Return [x, y] of the center of cell containing provided text 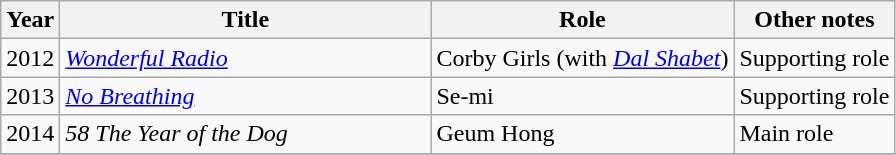
2013 [30, 96]
Main role [814, 134]
Geum Hong [582, 134]
Other notes [814, 20]
Role [582, 20]
Title [246, 20]
No Breathing [246, 96]
2014 [30, 134]
2012 [30, 58]
Se-mi [582, 96]
58 The Year of the Dog [246, 134]
Year [30, 20]
Corby Girls (with Dal Shabet) [582, 58]
Wonderful Radio [246, 58]
